Provide the (X, Y) coordinate of the cell's center where the given text is located.  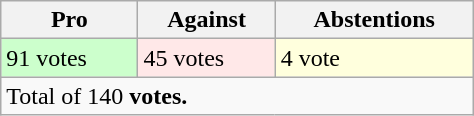
Pro (70, 20)
4 vote (374, 58)
91 votes (70, 58)
Abstentions (374, 20)
Total of 140 votes. (237, 96)
Against (206, 20)
45 votes (206, 58)
